Scan for the cell matching the given text and deliver its (X, Y) coordinate at center. 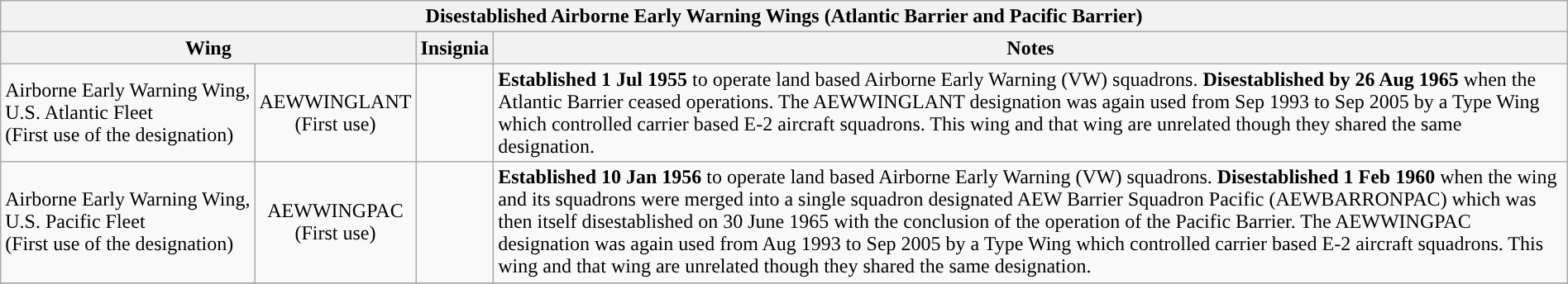
Insignia (455, 48)
AEWWINGPAC(First use) (336, 222)
Wing (208, 48)
Disestablished Airborne Early Warning Wings (Atlantic Barrier and Pacific Barrier) (784, 17)
Notes (1030, 48)
Airborne Early Warning Wing,U.S. Atlantic Fleet(First use of the designation) (127, 112)
AEWWINGLANT(First use) (336, 112)
Airborne Early Warning Wing,U.S. Pacific Fleet(First use of the designation) (127, 222)
